Find where the given text appears and provide that cell's center as (x, y) coordinate. 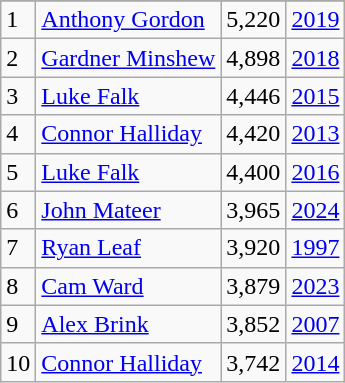
4,898 (254, 58)
Cam Ward (128, 286)
2 (18, 58)
2016 (316, 172)
Ryan Leaf (128, 248)
2015 (316, 96)
3 (18, 96)
5,220 (254, 20)
4,420 (254, 134)
3,965 (254, 210)
10 (18, 362)
Alex Brink (128, 324)
John Mateer (128, 210)
2007 (316, 324)
4,446 (254, 96)
5 (18, 172)
3,852 (254, 324)
2018 (316, 58)
3,920 (254, 248)
3,742 (254, 362)
2023 (316, 286)
9 (18, 324)
Gardner Minshew (128, 58)
6 (18, 210)
2019 (316, 20)
2014 (316, 362)
8 (18, 286)
4 (18, 134)
4,400 (254, 172)
7 (18, 248)
2024 (316, 210)
3,879 (254, 286)
Anthony Gordon (128, 20)
1997 (316, 248)
2013 (316, 134)
1 (18, 20)
